Return the (X, Y) coordinate for the center point of the cell that contains the specified text.  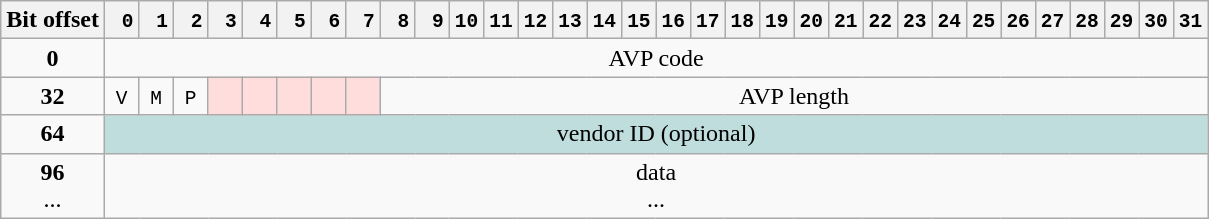
vendor ID (optional) (656, 134)
18 (742, 20)
Bit offset (53, 20)
4 (259, 20)
31 (1190, 20)
13 (570, 20)
28 (1087, 20)
9 (432, 20)
data... (656, 186)
29 (1121, 20)
19 (777, 20)
M (156, 96)
24 (949, 20)
30 (1156, 20)
7 (363, 20)
22 (880, 20)
12 (535, 20)
V (121, 96)
15 (639, 20)
96... (53, 186)
6 (328, 20)
P (190, 96)
32 (53, 96)
2 (190, 20)
AVP code (656, 58)
10 (466, 20)
25 (983, 20)
1 (156, 20)
21 (845, 20)
23 (914, 20)
11 (501, 20)
3 (225, 20)
8 (397, 20)
17 (708, 20)
AVP length (794, 96)
5 (294, 20)
64 (53, 134)
14 (604, 20)
27 (1052, 20)
26 (1018, 20)
20 (811, 20)
16 (673, 20)
